Provide the [x, y] coordinate of the cell's center where the given text is located.  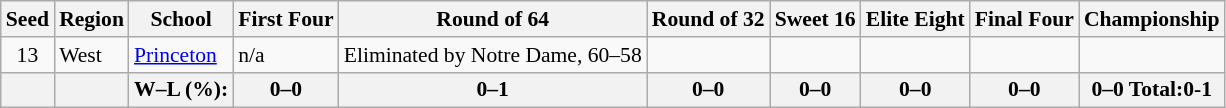
Championship [1152, 19]
W–L (%): [181, 90]
Elite Eight [916, 19]
0–0 Total:0-1 [1152, 90]
Final Four [1024, 19]
n/a [286, 55]
West [92, 55]
Princeton [181, 55]
Round of 32 [708, 19]
Region [92, 19]
13 [28, 55]
School [181, 19]
Seed [28, 19]
0–1 [493, 90]
Sweet 16 [816, 19]
Round of 64 [493, 19]
Eliminated by Notre Dame, 60–58 [493, 55]
First Four [286, 19]
